Output the (X, Y) coordinate of the center of the cell containing the given text.  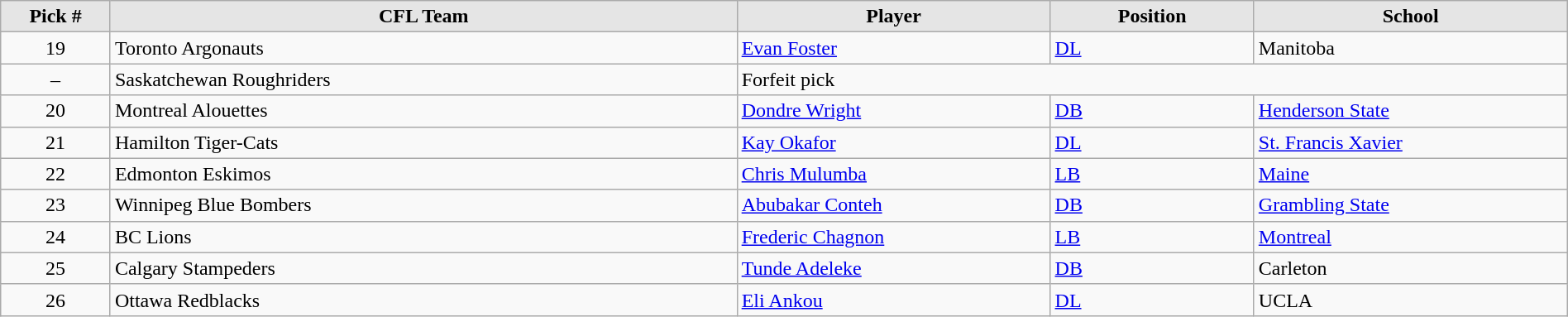
23 (56, 205)
CFL Team (423, 17)
St. Francis Xavier (1411, 142)
Eli Ankou (893, 300)
Manitoba (1411, 48)
Carleton (1411, 268)
Montreal Alouettes (423, 111)
20 (56, 111)
Ottawa Redblacks (423, 300)
Dondre Wright (893, 111)
Position (1152, 17)
Forfeit pick (1152, 79)
Player (893, 17)
School (1411, 17)
Edmonton Eskimos (423, 174)
Pick # (56, 17)
25 (56, 268)
– (56, 79)
Kay Okafor (893, 142)
Tunde Adeleke (893, 268)
Winnipeg Blue Bombers (423, 205)
Montreal (1411, 237)
Grambling State (1411, 205)
BC Lions (423, 237)
Toronto Argonauts (423, 48)
UCLA (1411, 300)
Maine (1411, 174)
19 (56, 48)
Saskatchewan Roughriders (423, 79)
24 (56, 237)
Henderson State (1411, 111)
Frederic Chagnon (893, 237)
Evan Foster (893, 48)
Abubakar Conteh (893, 205)
22 (56, 174)
Calgary Stampeders (423, 268)
21 (56, 142)
Hamilton Tiger-Cats (423, 142)
Chris Mulumba (893, 174)
26 (56, 300)
